Identify which cell holds the provided text, then report its (x, y) central coordinate. 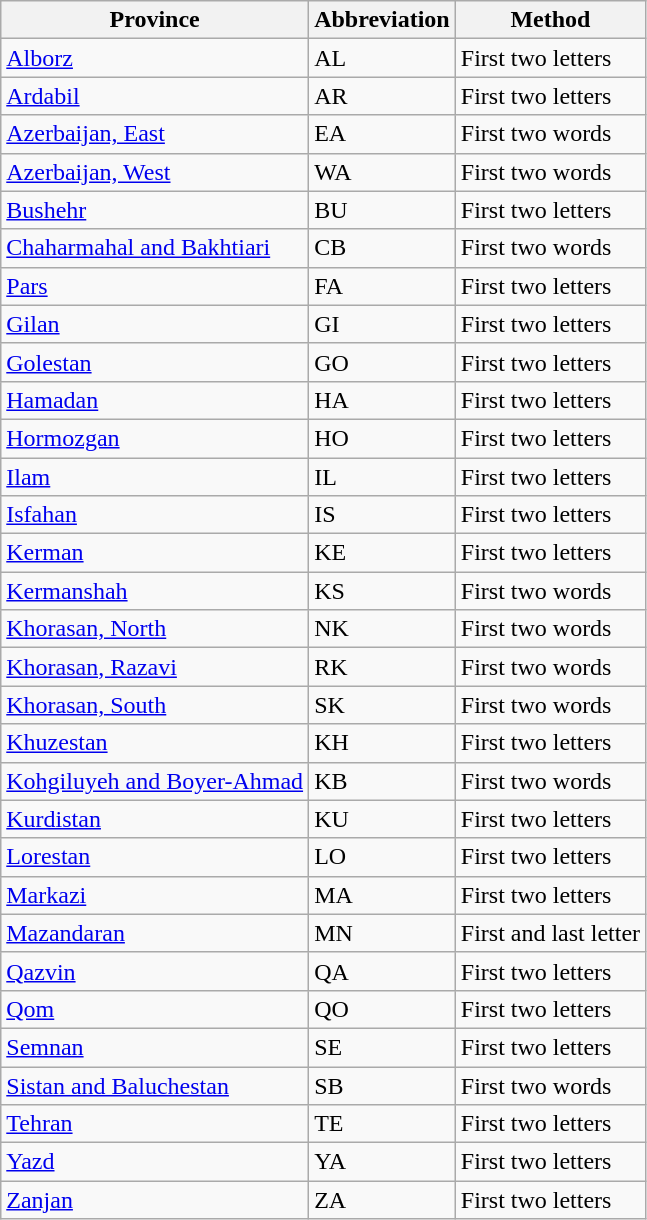
GI (382, 324)
Isfahan (155, 515)
TE (382, 1124)
AL (382, 58)
Method (550, 20)
Qom (155, 1009)
Hamadan (155, 400)
Hormozgan (155, 438)
BU (382, 210)
HO (382, 438)
KU (382, 819)
Khorasan, North (155, 629)
Alborz (155, 58)
Azerbaijan, East (155, 134)
Khuzestan (155, 743)
First and last letter (550, 933)
Bushehr (155, 210)
Chaharmahal and Bakhtiari (155, 248)
RK (382, 667)
Ilam (155, 477)
AR (382, 96)
Kermanshah (155, 591)
LO (382, 857)
Zanjan (155, 1200)
FA (382, 286)
Tehran (155, 1124)
HA (382, 400)
GO (382, 362)
Mazandaran (155, 933)
Khorasan, South (155, 705)
KE (382, 553)
ZA (382, 1200)
CB (382, 248)
WA (382, 172)
Lorestan (155, 857)
Pars (155, 286)
MN (382, 933)
Khorasan, Razavi (155, 667)
QO (382, 1009)
SB (382, 1085)
EA (382, 134)
KH (382, 743)
Qazvin (155, 971)
Kerman (155, 553)
KB (382, 781)
IS (382, 515)
Semnan (155, 1047)
Kohgiluyeh and Boyer-Ahmad (155, 781)
Markazi (155, 895)
Gilan (155, 324)
Azerbaijan, West (155, 172)
Kurdistan (155, 819)
MA (382, 895)
KS (382, 591)
Province (155, 20)
IL (382, 477)
Sistan and Baluchestan (155, 1085)
Yazd (155, 1162)
Golestan (155, 362)
Abbreviation (382, 20)
Ardabil (155, 96)
SE (382, 1047)
SK (382, 705)
NK (382, 629)
QA (382, 971)
YA (382, 1162)
